Capture the cell that displays the provided text and extract its [X, Y] central coordinate. 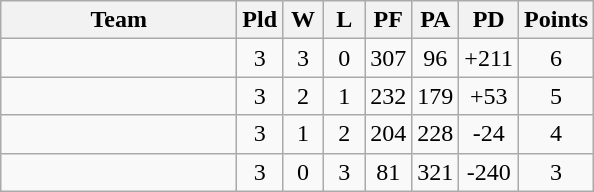
+53 [489, 96]
W [304, 20]
96 [436, 58]
307 [388, 58]
Team [119, 20]
204 [388, 134]
232 [388, 96]
PA [436, 20]
81 [388, 172]
Pld [260, 20]
4 [556, 134]
-240 [489, 172]
321 [436, 172]
6 [556, 58]
PD [489, 20]
Points [556, 20]
+211 [489, 58]
-24 [489, 134]
5 [556, 96]
PF [388, 20]
228 [436, 134]
L [344, 20]
179 [436, 96]
